Identify which cell holds the provided text, then report its (x, y) central coordinate. 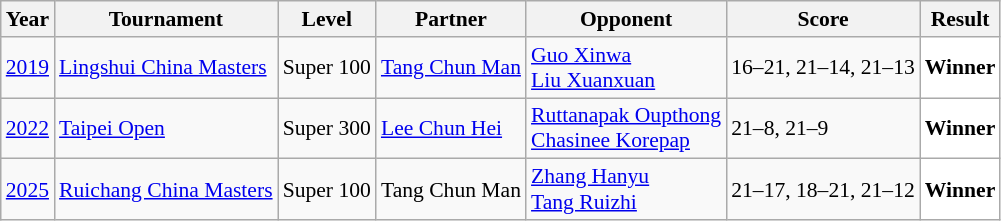
Guo Xinwa Liu Xuanxuan (626, 68)
Score (823, 19)
2022 (28, 128)
Result (960, 19)
Ruttanapak Oupthong Chasinee Korepap (626, 128)
Opponent (626, 19)
Year (28, 19)
Taipei Open (166, 128)
2019 (28, 68)
16–21, 21–14, 21–13 (823, 68)
Lee Chun Hei (451, 128)
Lingshui China Masters (166, 68)
Ruichang China Masters (166, 190)
21–8, 21–9 (823, 128)
Tournament (166, 19)
Zhang Hanyu Tang Ruizhi (626, 190)
Super 300 (327, 128)
21–17, 18–21, 21–12 (823, 190)
Level (327, 19)
2025 (28, 190)
Partner (451, 19)
